Return [x, y] of the center of cell containing provided text 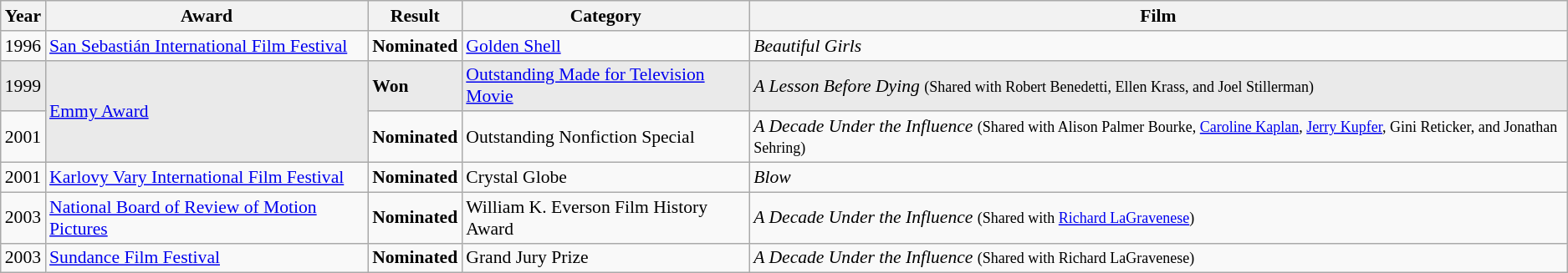
Emmy Award [207, 111]
1996 [23, 46]
Outstanding Made for Television Movie [605, 85]
A Decade Under the Influence (Shared with Alison Palmer Bourke, Caroline Kaplan, Jerry Kupfer, Gini Reticker, and Jonathan Sehring) [1157, 137]
Karlovy Vary International Film Festival [207, 178]
Film [1157, 16]
Award [207, 16]
Grand Jury Prize [605, 258]
William K. Everson Film History Award [605, 217]
Golden Shell [605, 46]
Won [415, 85]
Result [415, 16]
Blow [1157, 178]
National Board of Review of Motion Pictures [207, 217]
Outstanding Nonfiction Special [605, 137]
San Sebastián International Film Festival [207, 46]
Sundance Film Festival [207, 258]
Year [23, 16]
Beautiful Girls [1157, 46]
A Lesson Before Dying (Shared with Robert Benedetti, Ellen Krass, and Joel Stillerman) [1157, 85]
1999 [23, 85]
Category [605, 16]
Crystal Globe [605, 178]
